Scan for the cell matching the given text and deliver its (X, Y) coordinate at center. 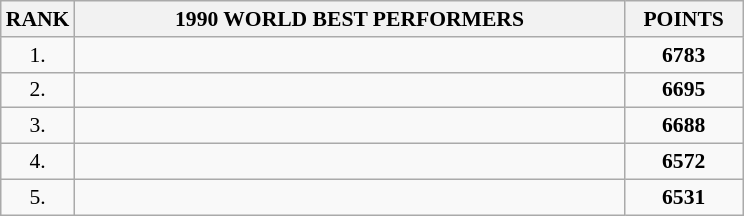
1. (38, 55)
5. (38, 197)
6688 (684, 126)
6572 (684, 162)
4. (38, 162)
2. (38, 90)
POINTS (684, 19)
3. (38, 126)
6531 (684, 197)
6783 (684, 55)
1990 WORLD BEST PERFORMERS (349, 19)
6695 (684, 90)
RANK (38, 19)
